Pinpoint the cell where the given text exists, returning its (x, y) midpoint coordinate. 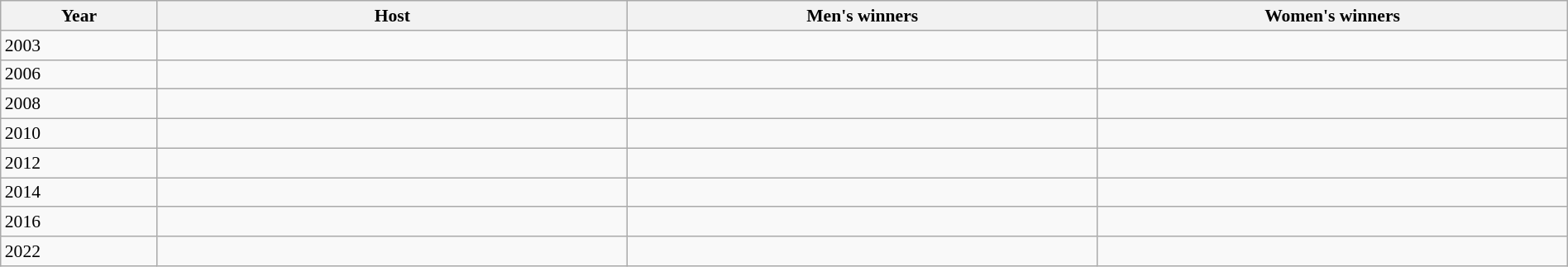
2003 (79, 45)
2006 (79, 74)
2012 (79, 163)
2010 (79, 134)
2014 (79, 193)
Host (392, 16)
2022 (79, 251)
2008 (79, 104)
Year (79, 16)
Men's winners (863, 16)
Women's winners (1332, 16)
2016 (79, 222)
